Capture the cell that displays the provided text and extract its [x, y] central coordinate. 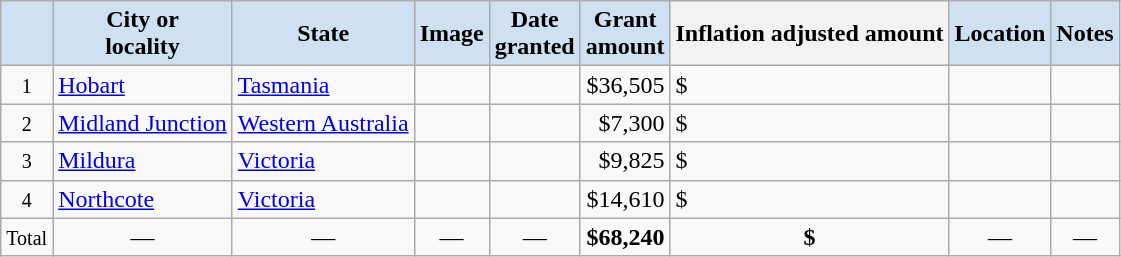
Western Australia [323, 123]
1 [27, 85]
$36,505 [625, 85]
City orlocality [143, 34]
Notes [1085, 34]
Hobart [143, 85]
Location [1000, 34]
Dategranted [534, 34]
$7,300 [625, 123]
Grantamount [625, 34]
$68,240 [625, 237]
$9,825 [625, 161]
Total [27, 237]
Mildura [143, 161]
State [323, 34]
Midland Junction [143, 123]
Image [452, 34]
4 [27, 199]
3 [27, 161]
Tasmania [323, 85]
Inflation adjusted amount [810, 34]
$14,610 [625, 199]
Northcote [143, 199]
2 [27, 123]
